Extract the [x, y] coordinate from the center of the cell holding the provided text.  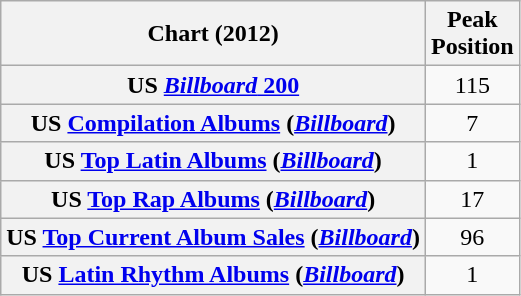
US Top Rap Albums (Billboard) [214, 199]
96 [472, 237]
115 [472, 85]
US Billboard 200 [214, 85]
US Top Latin Albums (Billboard) [214, 161]
7 [472, 123]
US Top Current Album Sales (Billboard) [214, 237]
Chart (2012) [214, 34]
Peak Position [472, 34]
US Compilation Albums (Billboard) [214, 123]
17 [472, 199]
US Latin Rhythm Albums (Billboard) [214, 275]
